Locate the cell with the specified text and output its [X, Y] center coordinate. 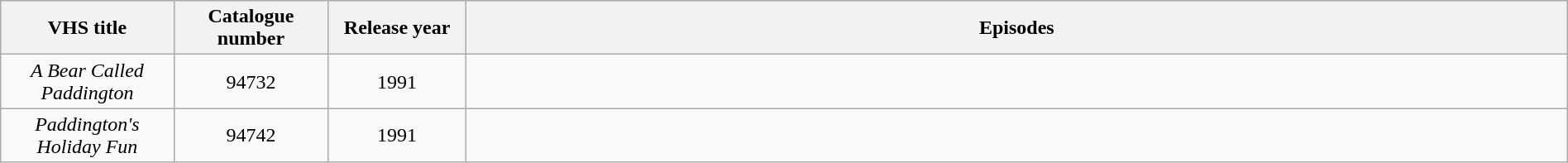
VHS title [88, 28]
Release year [397, 28]
Catalogue number [251, 28]
Episodes [1016, 28]
A Bear Called Paddington [88, 81]
Paddington'sHoliday Fun [88, 136]
94742 [251, 136]
94732 [251, 81]
